Extract the (x, y) coordinate from the center of the cell holding the provided text.  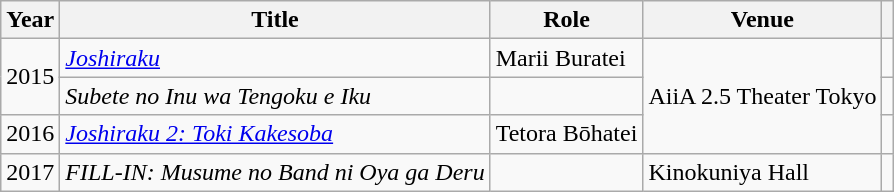
Role (566, 20)
2015 (30, 77)
Year (30, 20)
Venue (762, 20)
Marii Buratei (566, 58)
Joshiraku 2: Toki Kakesoba (275, 134)
2016 (30, 134)
Tetora Bōhatei (566, 134)
Kinokuniya Hall (762, 172)
Subete no Inu wa Tengoku e Iku (275, 96)
Joshiraku (275, 58)
FILL-IN: Musume no Band ni Oya ga Deru (275, 172)
2017 (30, 172)
Title (275, 20)
AiiA 2.5 Theater Tokyo (762, 96)
